For the text-containing cell, return its midpoint in [x, y] coordinate format. 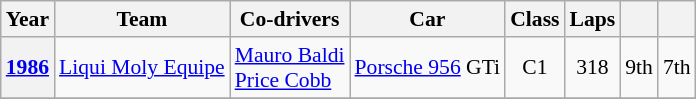
9th [639, 68]
Laps [593, 19]
318 [593, 68]
Mauro Baldi Price Cobb [290, 68]
Co-drivers [290, 19]
Liqui Moly Equipe [142, 68]
Year [28, 19]
Car [428, 19]
1986 [28, 68]
C1 [534, 68]
Porsche 956 GTi [428, 68]
7th [677, 68]
Team [142, 19]
Class [534, 19]
